Find where the given text appears and provide that cell's center as [x, y] coordinate. 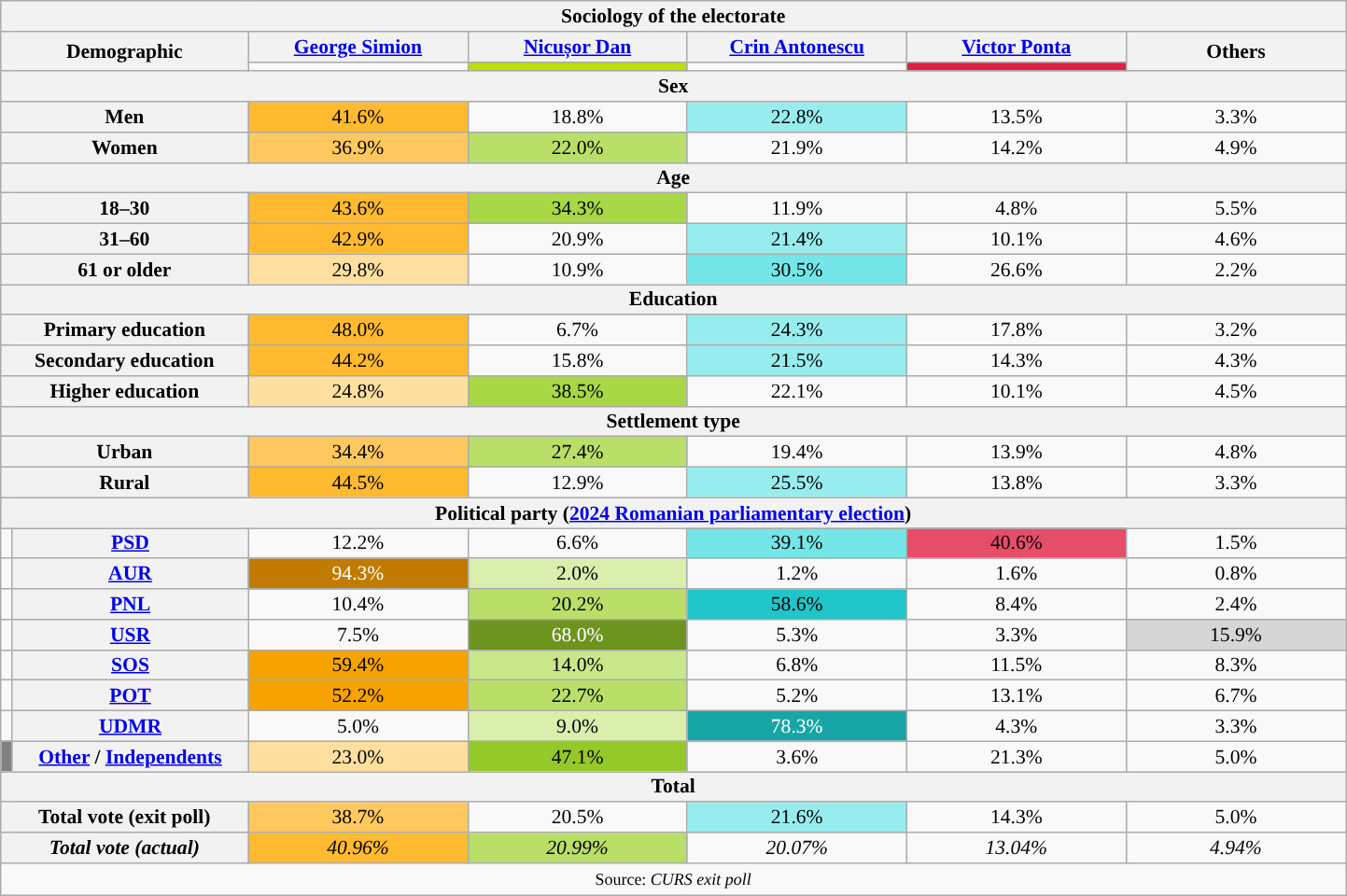
Settlement type [674, 422]
6.8% [797, 665]
20.5% [577, 818]
34.4% [358, 452]
21.4% [797, 239]
13.8% [1016, 483]
20.2% [577, 605]
43.6% [358, 209]
22.8% [797, 118]
2.4% [1236, 605]
94.3% [358, 575]
24.8% [358, 392]
39.1% [797, 543]
Source: CURS exit poll [674, 879]
1.6% [1016, 575]
Other / Independents [131, 756]
41.6% [358, 118]
8.3% [1236, 665]
21.3% [1016, 756]
20.99% [577, 847]
18.8% [577, 118]
Education [674, 301]
Primary education [125, 330]
78.3% [797, 726]
PSD [131, 543]
2.2% [1236, 269]
31–60 [125, 239]
17.8% [1016, 330]
AUR [131, 575]
30.5% [797, 269]
9.0% [577, 726]
21.5% [797, 360]
Demographic [125, 52]
15.8% [577, 360]
14.2% [1016, 147]
8.4% [1016, 605]
36.9% [358, 147]
25.5% [797, 483]
PNL [131, 605]
Political party (2024 Romanian parliamentary election) [674, 513]
13.5% [1016, 118]
59.4% [358, 665]
5.5% [1236, 209]
Others [1236, 52]
26.6% [1016, 269]
38.7% [358, 818]
14.0% [577, 665]
68.0% [577, 635]
6.6% [577, 543]
11.9% [797, 209]
10.4% [358, 605]
UDMR [131, 726]
2.0% [577, 575]
USR [131, 635]
40.6% [1016, 543]
5.3% [797, 635]
22.1% [797, 392]
23.0% [358, 756]
48.0% [358, 330]
4.5% [1236, 392]
24.3% [797, 330]
10.9% [577, 269]
SOS [131, 665]
15.9% [1236, 635]
3.6% [797, 756]
21.6% [797, 818]
34.3% [577, 209]
40.96% [358, 847]
George Simion [358, 47]
52.2% [358, 696]
44.5% [358, 483]
4.94% [1236, 847]
1.5% [1236, 543]
0.8% [1236, 575]
1.2% [797, 575]
4.6% [1236, 239]
Women [125, 147]
22.0% [577, 147]
11.5% [1016, 665]
27.4% [577, 452]
4.9% [1236, 147]
Secondary education [125, 360]
Higher education [125, 392]
Total vote (actual) [125, 847]
Total vote (exit poll) [125, 818]
Victor Ponta [1016, 47]
Rural [125, 483]
13.9% [1016, 452]
21.9% [797, 147]
20.9% [577, 239]
38.5% [577, 392]
5.2% [797, 696]
13.1% [1016, 696]
18–30 [125, 209]
Total [674, 788]
Age [674, 177]
61 or older [125, 269]
42.9% [358, 239]
Nicușor Dan [577, 47]
Crin Antonescu [797, 47]
58.6% [797, 605]
44.2% [358, 360]
Men [125, 118]
29.8% [358, 269]
12.2% [358, 543]
Sex [674, 88]
22.7% [577, 696]
Urban [125, 452]
47.1% [577, 756]
19.4% [797, 452]
7.5% [358, 635]
12.9% [577, 483]
3.2% [1236, 330]
POT [131, 696]
13.04% [1016, 847]
20.07% [797, 847]
Sociology of the electorate [674, 17]
